Pinpoint the cell where the given text exists, returning its (x, y) midpoint coordinate. 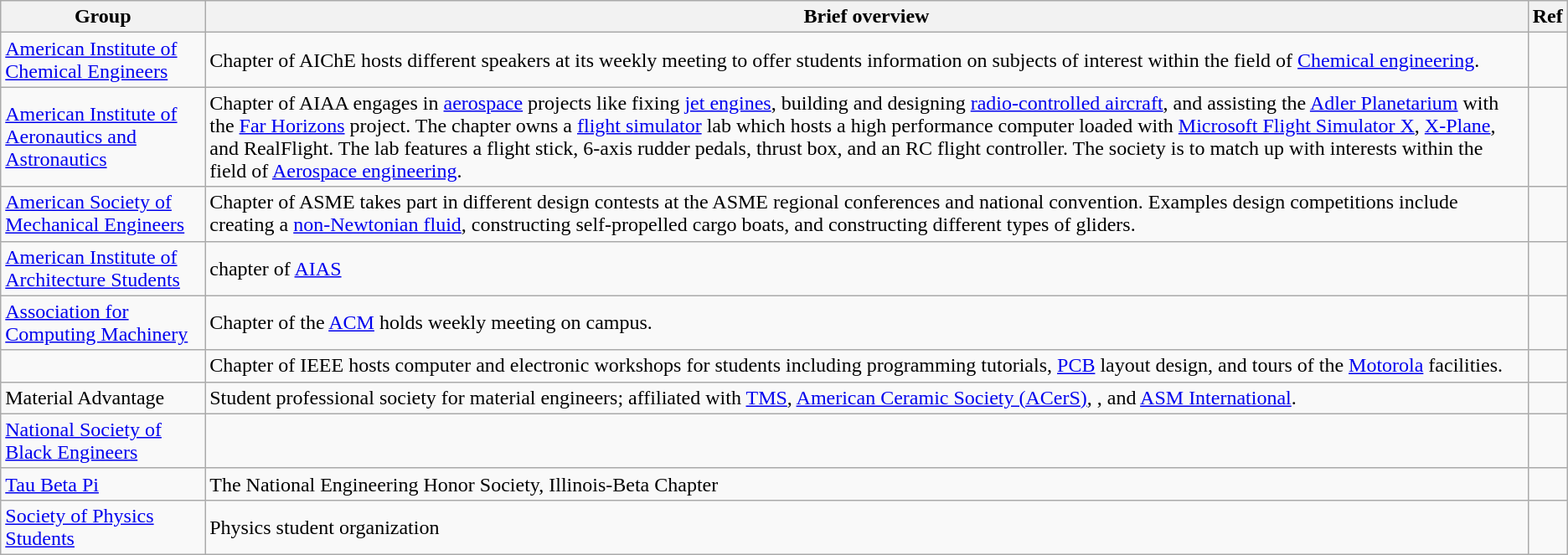
Physics student organization (866, 527)
Tau Beta Pi (103, 484)
American Institute of Chemical Engineers (103, 60)
Society of Physics Students (103, 527)
Ref (1548, 17)
Group (103, 17)
Material Advantage (103, 398)
Chapter of the ACM holds weekly meeting on campus. (866, 323)
The National Engineering Honor Society, Illinois-Beta Chapter (866, 484)
American Society of Mechanical Engineers (103, 214)
Student professional society for material engineers; affiliated with TMS, American Ceramic Society (ACerS), , and ASM International. (866, 398)
National Society of Black Engineers (103, 440)
American Institute of Aeronautics and Astronautics (103, 137)
chapter of AIAS (866, 268)
American Institute of Architecture Students (103, 268)
Association for Computing Machinery (103, 323)
Brief overview (866, 17)
